From the cell containing the given text, extract its center point as [X, Y] coordinate. 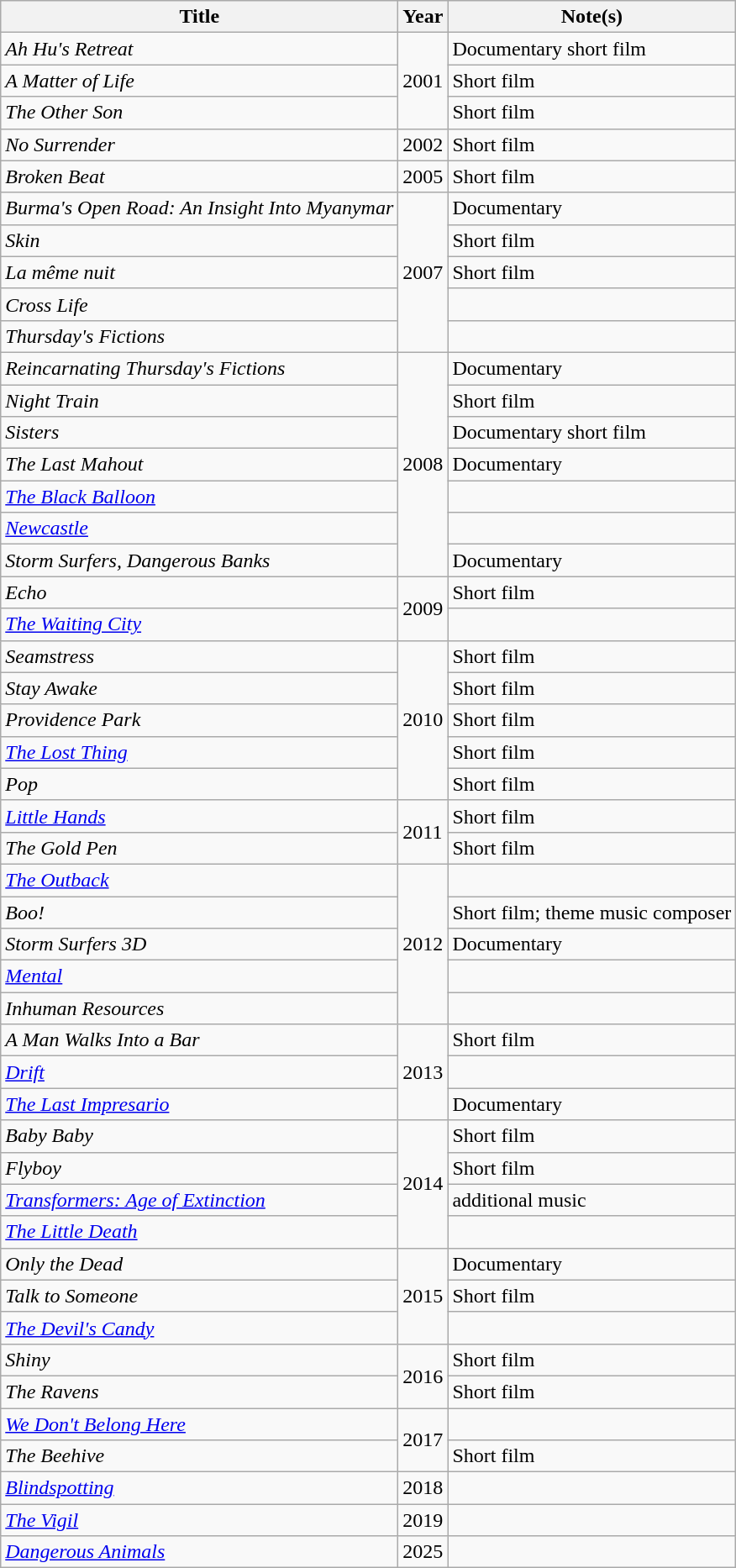
Title [200, 17]
The Black Balloon [200, 497]
A Matter of Life [200, 81]
Thursday's Fictions [200, 336]
Dangerous Animals [200, 1552]
Only the Dead [200, 1264]
A Man Walks Into a Bar [200, 1040]
Drift [200, 1072]
additional music [591, 1200]
2009 [423, 608]
Shiny [200, 1360]
Note(s) [591, 17]
The Other Son [200, 113]
We Don't Belong Here [200, 1424]
Providence Park [200, 720]
2001 [423, 81]
The Last Mahout [200, 465]
Burma's Open Road: An Insight Into Myanymar [200, 208]
2016 [423, 1376]
No Surrender [200, 145]
The Devil's Candy [200, 1328]
Night Train [200, 401]
Pop [200, 784]
The Vigil [200, 1520]
Short film; theme music composer [591, 912]
The Little Death [200, 1232]
Echo [200, 592]
The Outback [200, 880]
2012 [423, 944]
2018 [423, 1488]
Blindspotting [200, 1488]
Talk to Someone [200, 1296]
2025 [423, 1552]
2002 [423, 145]
2008 [423, 464]
The Lost Thing [200, 752]
Boo! [200, 912]
The Last Impresario [200, 1104]
Flyboy [200, 1168]
Seamstress [200, 656]
2019 [423, 1520]
Little Hands [200, 816]
Baby Baby [200, 1136]
2017 [423, 1440]
Sisters [200, 433]
2010 [423, 720]
Storm Surfers, Dangerous Banks [200, 560]
Inhuman Resources [200, 1008]
The Waiting City [200, 624]
The Gold Pen [200, 848]
Stay Awake [200, 688]
2015 [423, 1296]
2005 [423, 176]
Year [423, 17]
Storm Surfers 3D [200, 944]
Transformers: Age of Extinction [200, 1200]
2007 [423, 272]
Cross Life [200, 304]
La même nuit [200, 272]
Skin [200, 240]
Broken Beat [200, 176]
The Ravens [200, 1392]
2014 [423, 1184]
Newcastle [200, 529]
2011 [423, 832]
Ah Hu's Retreat [200, 49]
2013 [423, 1072]
The Beehive [200, 1456]
Mental [200, 976]
Reincarnating Thursday's Fictions [200, 368]
